Detect which cell encompasses the target text, then output its (X, Y) center coordinate. 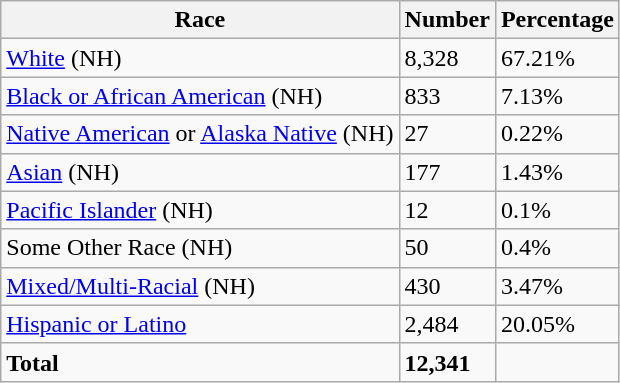
8,328 (447, 58)
1.43% (557, 172)
12 (447, 210)
Mixed/Multi-Racial (NH) (200, 286)
3.47% (557, 286)
Asian (NH) (200, 172)
Percentage (557, 20)
0.1% (557, 210)
Number (447, 20)
Pacific Islander (NH) (200, 210)
27 (447, 134)
50 (447, 248)
0.22% (557, 134)
67.21% (557, 58)
Some Other Race (NH) (200, 248)
Black or African American (NH) (200, 96)
20.05% (557, 324)
Native American or Alaska Native (NH) (200, 134)
177 (447, 172)
Race (200, 20)
0.4% (557, 248)
2,484 (447, 324)
Hispanic or Latino (200, 324)
833 (447, 96)
7.13% (557, 96)
White (NH) (200, 58)
12,341 (447, 362)
Total (200, 362)
430 (447, 286)
